Extract the (X, Y) coordinate from the center of the cell holding the provided text.  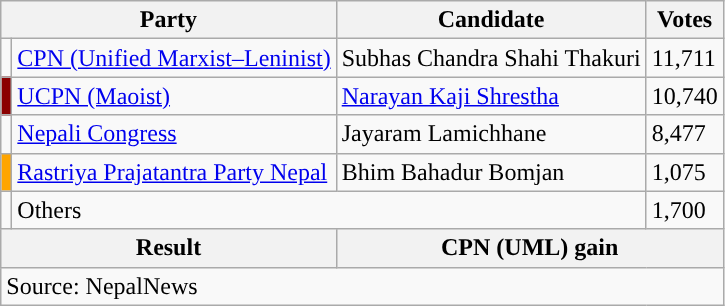
8,477 (684, 134)
Subhas Chandra Shahi Thakuri (491, 58)
Others (329, 210)
Source: NepalNews (362, 286)
Candidate (491, 20)
Nepali Congress (174, 134)
1,700 (684, 210)
1,075 (684, 172)
Bhim Bahadur Bomjan (491, 172)
Rastriya Prajatantra Party Nepal (174, 172)
CPN (UML) gain (530, 248)
UCPN (Maoist) (174, 96)
Jayaram Lamichhane (491, 134)
CPN (Unified Marxist–Leninist) (174, 58)
Votes (684, 20)
10,740 (684, 96)
11,711 (684, 58)
Result (168, 248)
Party (168, 20)
Narayan Kaji Shrestha (491, 96)
